Search for the cell housing the specified text and yield its (x, y) center coordinate. 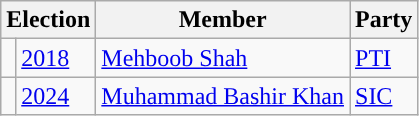
Muhammad Bashir Khan (223, 96)
Mehboob Shah (223, 58)
Election (48, 20)
PTI (384, 58)
Member (223, 20)
Party (384, 20)
SIC (384, 96)
2024 (56, 96)
2018 (56, 58)
